For the text-containing cell, return its midpoint in [x, y] coordinate format. 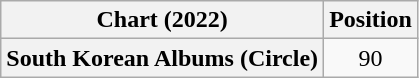
90 [371, 58]
Chart (2022) [162, 20]
Position [371, 20]
South Korean Albums (Circle) [162, 58]
